For the text-containing cell, return its midpoint in (x, y) coordinate format. 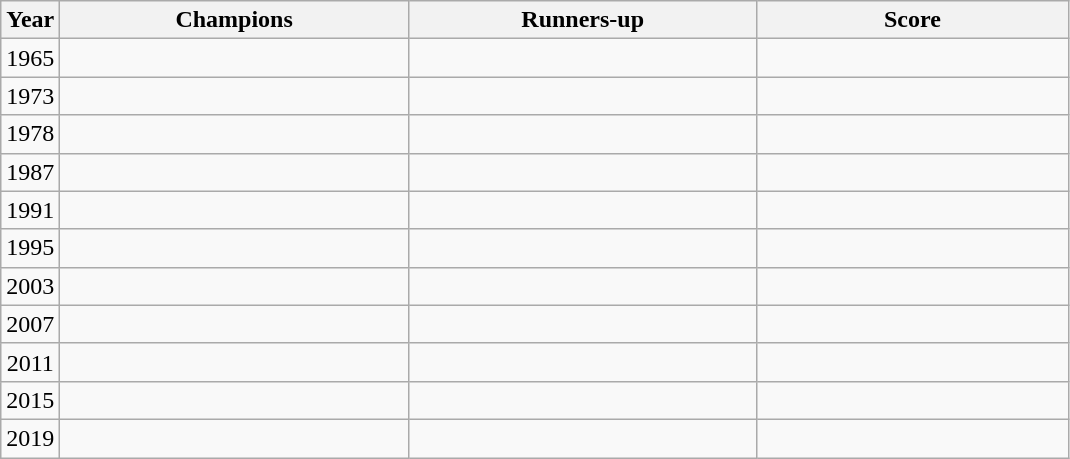
1965 (30, 58)
Runners-up (582, 20)
1978 (30, 134)
Year (30, 20)
1991 (30, 210)
1995 (30, 248)
Score (912, 20)
2015 (30, 400)
1973 (30, 96)
1987 (30, 172)
2003 (30, 286)
Champions (234, 20)
2007 (30, 324)
2019 (30, 438)
2011 (30, 362)
